Search for the cell housing the specified text and yield its (x, y) center coordinate. 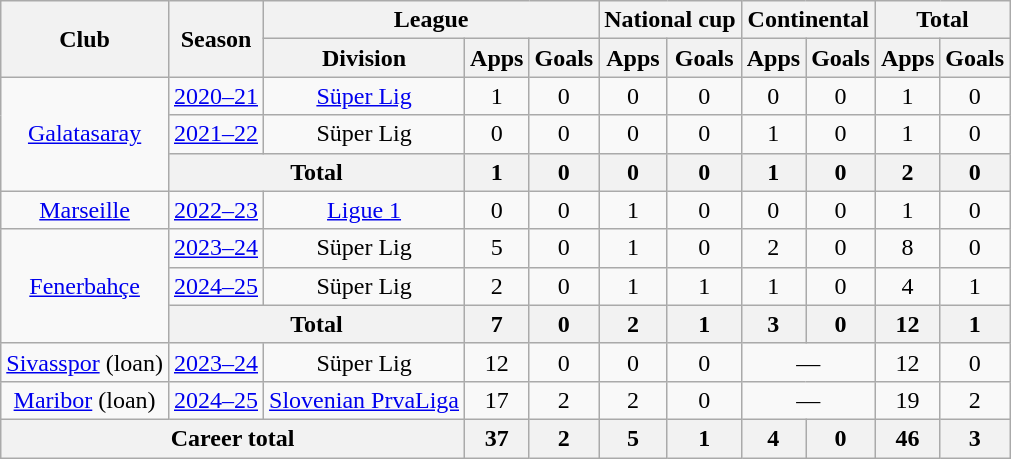
Slovenian PrvaLiga (364, 400)
Continental (808, 20)
Division (364, 58)
37 (497, 438)
2020–21 (216, 96)
17 (497, 400)
Season (216, 39)
Marseille (85, 210)
7 (497, 324)
8 (907, 248)
Galatasaray (85, 134)
2021–22 (216, 134)
Ligue 1 (364, 210)
Sivasspor (loan) (85, 362)
19 (907, 400)
2022–23 (216, 210)
Maribor (loan) (85, 400)
46 (907, 438)
Club (85, 39)
Fenerbahçe (85, 286)
League (432, 20)
National cup (670, 20)
Career total (233, 438)
